Provide the (x, y) coordinate of the cell's center where the given text is located.  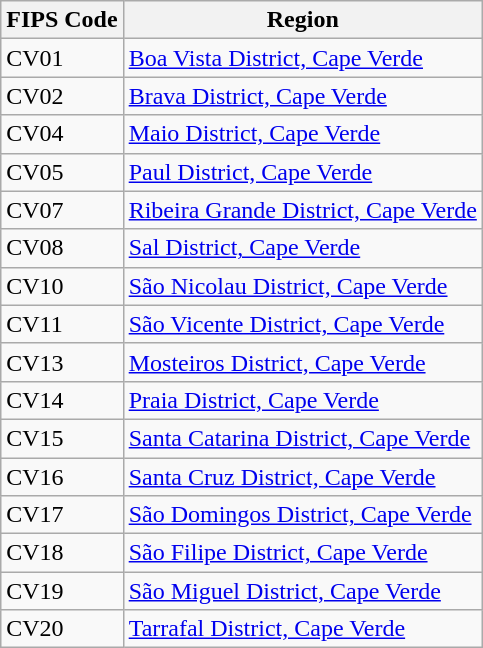
CV13 (62, 362)
CV07 (62, 210)
Paul District, Cape Verde (302, 172)
CV15 (62, 438)
CV18 (62, 553)
Tarrafal District, Cape Verde (302, 629)
CV01 (62, 58)
São Nicolau District, Cape Verde (302, 286)
São Miguel District, Cape Verde (302, 591)
CV14 (62, 400)
CV16 (62, 477)
CV02 (62, 96)
CV04 (62, 134)
São Vicente District, Cape Verde (302, 324)
CV05 (62, 172)
São Domingos District, Cape Verde (302, 515)
Santa Cruz District, Cape Verde (302, 477)
São Filipe District, Cape Verde (302, 553)
Maio District, Cape Verde (302, 134)
Boa Vista District, Cape Verde (302, 58)
FIPS Code (62, 20)
CV20 (62, 629)
CV10 (62, 286)
CV19 (62, 591)
Santa Catarina District, Cape Verde (302, 438)
Sal District, Cape Verde (302, 248)
CV11 (62, 324)
CV08 (62, 248)
Region (302, 20)
Praia District, Cape Verde (302, 400)
Mosteiros District, Cape Verde (302, 362)
CV17 (62, 515)
Brava District, Cape Verde (302, 96)
Ribeira Grande District, Cape Verde (302, 210)
